Output the (X, Y) coordinate of the center of the cell containing the given text.  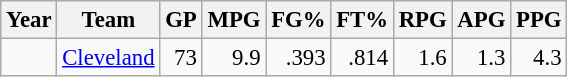
RPG (422, 20)
FT% (362, 20)
PPG (539, 20)
APG (482, 20)
FG% (298, 20)
GP (181, 20)
MPG (234, 20)
73 (181, 58)
Team (108, 20)
4.3 (539, 58)
.814 (362, 58)
.393 (298, 58)
Cleveland (108, 58)
9.9 (234, 58)
Year (29, 20)
1.3 (482, 58)
1.6 (422, 58)
